Find where the given text appears and provide that cell's center as (x, y) coordinate. 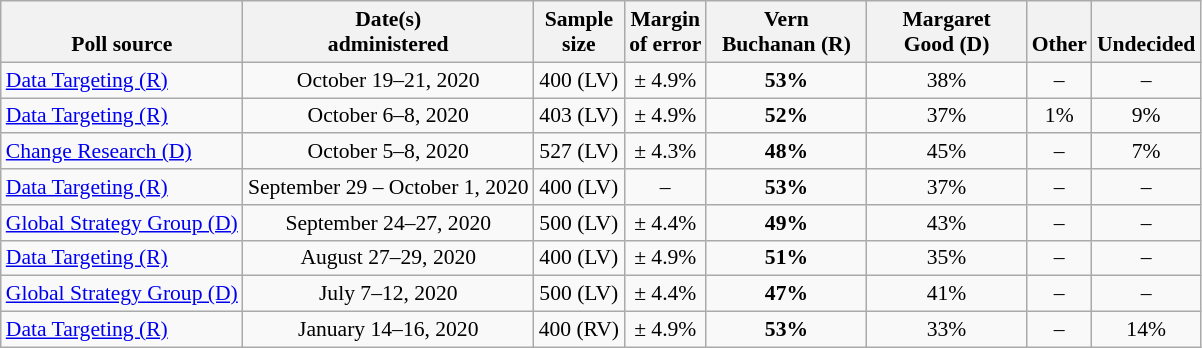
14% (1146, 330)
33% (946, 330)
43% (946, 223)
Poll source (122, 32)
October 19–21, 2020 (388, 80)
September 29 – October 1, 2020 (388, 187)
527 (LV) (580, 152)
October 5–8, 2020 (388, 152)
45% (946, 152)
July 7–12, 2020 (388, 294)
August 27–29, 2020 (388, 258)
October 6–8, 2020 (388, 116)
9% (1146, 116)
52% (786, 116)
48% (786, 152)
MargaretGood (D) (946, 32)
38% (946, 80)
41% (946, 294)
Date(s)administered (388, 32)
Other (1060, 32)
± 4.3% (665, 152)
35% (946, 258)
403 (LV) (580, 116)
7% (1146, 152)
January 14–16, 2020 (388, 330)
Marginof error (665, 32)
September 24–27, 2020 (388, 223)
400 (RV) (580, 330)
Samplesize (580, 32)
47% (786, 294)
51% (786, 258)
VernBuchanan (R) (786, 32)
Change Research (D) (122, 152)
Undecided (1146, 32)
49% (786, 223)
1% (1060, 116)
